Provide the [x, y] coordinate of the cell's center where the given text is located.  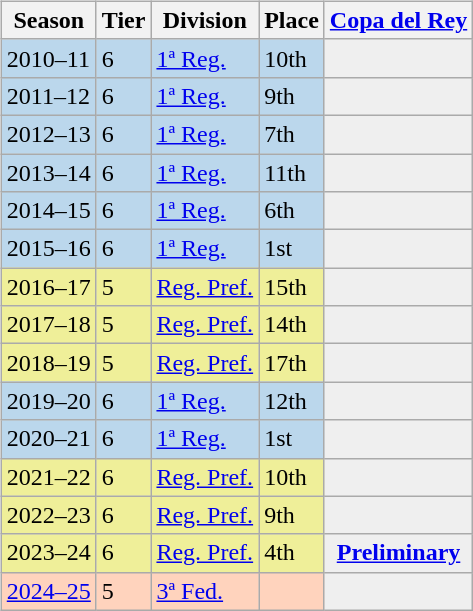
12th [292, 401]
11th [292, 173]
Copa del Rey [398, 20]
2015–16 [48, 249]
6th [292, 211]
7th [292, 134]
17th [292, 363]
3ª Fed. [205, 591]
2020–21 [48, 439]
Tier [124, 20]
Place [292, 20]
14th [292, 325]
4th [292, 553]
2022–23 [48, 515]
2017–18 [48, 325]
15th [292, 287]
2011–12 [48, 96]
2012–13 [48, 134]
2010–11 [48, 58]
2021–22 [48, 477]
Division [205, 20]
Season [48, 20]
2013–14 [48, 173]
2018–19 [48, 363]
2019–20 [48, 401]
Preliminary [398, 553]
2016–17 [48, 287]
2023–24 [48, 553]
2024–25 [48, 591]
2014–15 [48, 211]
